Search for the cell housing the specified text and yield its [x, y] center coordinate. 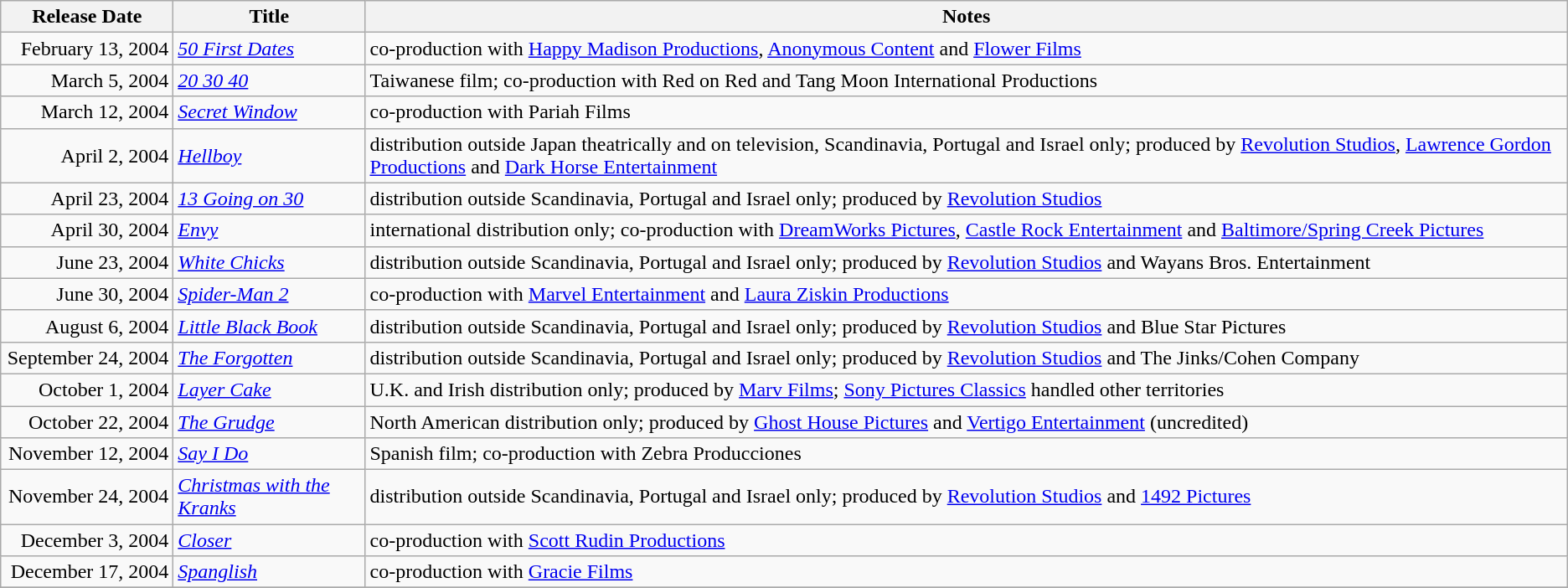
distribution outside Scandinavia, Portugal and Israel only; produced by Revolution Studios and Blue Star Pictures [967, 326]
Release Date [87, 17]
Envy [270, 230]
Spanish film; co-production with Zebra Producciones [967, 454]
international distribution only; co-production with DreamWorks Pictures, Castle Rock Entertainment and Baltimore/Spring Creek Pictures [967, 230]
50 First Dates [270, 49]
April 23, 2004 [87, 199]
October 1, 2004 [87, 389]
Little Black Book [270, 326]
Hellboy [270, 156]
Spanglish [270, 572]
co-production with Happy Madison Productions, Anonymous Content and Flower Films [967, 49]
Say I Do [270, 454]
March 12, 2004 [87, 112]
White Chicks [270, 262]
Taiwanese film; co-production with Red on Red and Tang Moon International Productions [967, 80]
Secret Window [270, 112]
December 3, 2004 [87, 540]
November 12, 2004 [87, 454]
Closer [270, 540]
Spider-Man 2 [270, 294]
The Grudge [270, 421]
distribution outside Scandinavia, Portugal and Israel only; produced by Revolution Studios and 1492 Pictures [967, 498]
co-production with Gracie Films [967, 572]
September 24, 2004 [87, 358]
June 23, 2004 [87, 262]
distribution outside Scandinavia, Portugal and Israel only; produced by Revolution Studios and The Jinks/Cohen Company [967, 358]
20 30 40 [270, 80]
U.K. and Irish distribution only; produced by Marv Films; Sony Pictures Classics handled other territories [967, 389]
August 6, 2004 [87, 326]
13 Going on 30 [270, 199]
distribution outside Scandinavia, Portugal and Israel only; produced by Revolution Studios and Wayans Bros. Entertainment [967, 262]
The Forgotten [270, 358]
Christmas with the Kranks [270, 498]
October 22, 2004 [87, 421]
December 17, 2004 [87, 572]
co-production with Scott Rudin Productions [967, 540]
co-production with Pariah Films [967, 112]
Layer Cake [270, 389]
April 2, 2004 [87, 156]
April 30, 2004 [87, 230]
North American distribution only; produced by Ghost House Pictures and Vertigo Entertainment (uncredited) [967, 421]
Notes [967, 17]
co-production with Marvel Entertainment and Laura Ziskin Productions [967, 294]
March 5, 2004 [87, 80]
February 13, 2004 [87, 49]
Title [270, 17]
distribution outside Scandinavia, Portugal and Israel only; produced by Revolution Studios [967, 199]
June 30, 2004 [87, 294]
November 24, 2004 [87, 498]
